From the cell containing the given text, extract its center point as (x, y) coordinate. 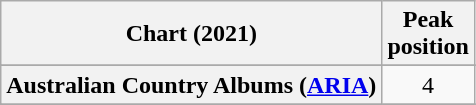
Chart (2021) (192, 34)
4 (428, 85)
Australian Country Albums (ARIA) (192, 85)
Peakposition (428, 34)
